Provide the [X, Y] coordinate of the cell's center where the given text is located.  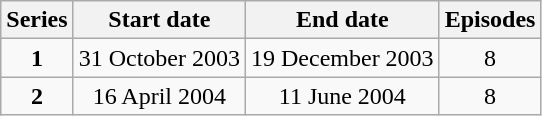
End date [342, 20]
Episodes [490, 20]
Start date [159, 20]
16 April 2004 [159, 96]
19 December 2003 [342, 58]
2 [37, 96]
Series [37, 20]
31 October 2003 [159, 58]
11 June 2004 [342, 96]
1 [37, 58]
